Detect which cell encompasses the target text, then output its (x, y) center coordinate. 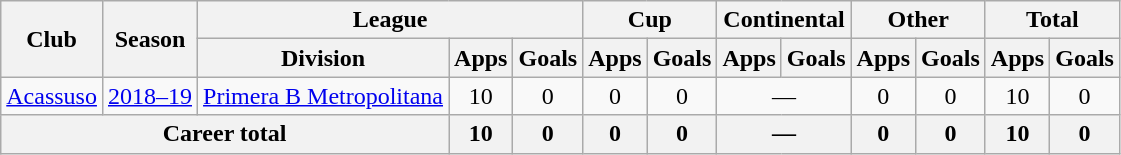
League (390, 20)
Total (1052, 20)
Division (324, 58)
Career total (225, 134)
Primera B Metropolitana (324, 96)
Other (918, 20)
Continental (784, 20)
2018–19 (150, 96)
Acassuso (52, 96)
Cup (650, 20)
Season (150, 39)
Club (52, 39)
